Output the (x, y) coordinate of the center of the cell containing the given text.  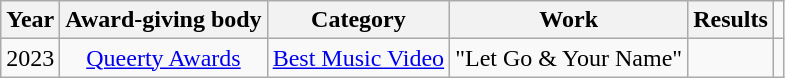
Queerty Awards (164, 58)
Year (30, 20)
Award-giving body (164, 20)
Best Music Video (358, 58)
Results (731, 20)
Category (358, 20)
Work (569, 20)
2023 (30, 58)
"Let Go & Your Name" (569, 58)
